For the text-containing cell, return its midpoint in (x, y) coordinate format. 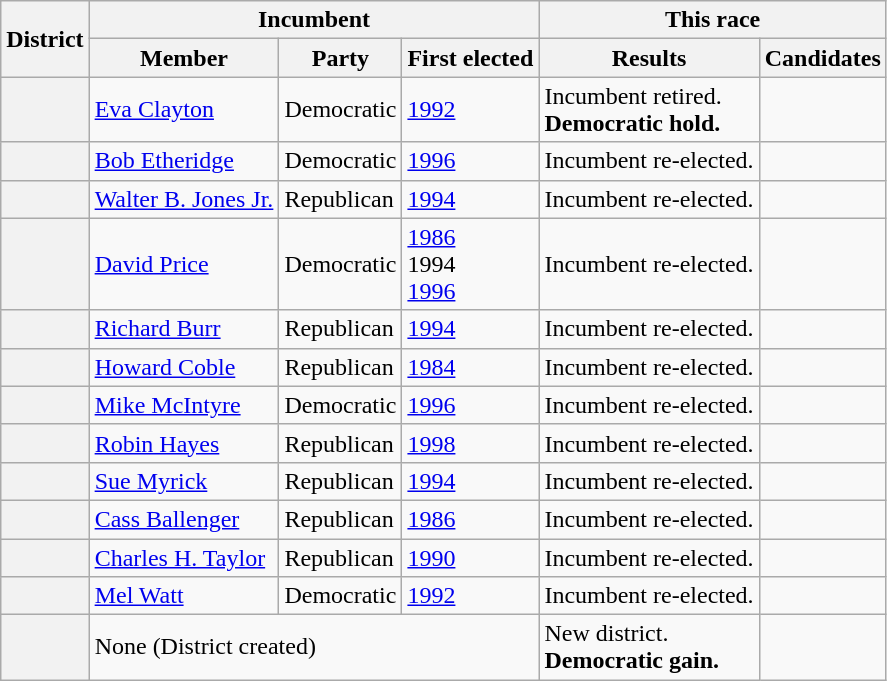
1998 (470, 443)
Charles H. Taylor (184, 557)
19861994 1996 (470, 264)
Richard Burr (184, 329)
Howard Coble (184, 367)
1986 (470, 519)
District (45, 39)
Incumbent retired.Democratic hold. (649, 110)
Walter B. Jones Jr. (184, 199)
Bob Etheridge (184, 161)
Robin Hayes (184, 443)
Member (184, 58)
New district.Democratic gain. (649, 648)
Results (649, 58)
Mike McIntyre (184, 405)
David Price (184, 264)
Sue Myrick (184, 481)
First elected (470, 58)
Mel Watt (184, 596)
Party (340, 58)
Cass Ballenger (184, 519)
This race (712, 20)
1984 (470, 367)
None (District created) (314, 648)
Candidates (822, 58)
Incumbent (314, 20)
1990 (470, 557)
Eva Clayton (184, 110)
